For the text-containing cell, return its midpoint in (X, Y) coordinate format. 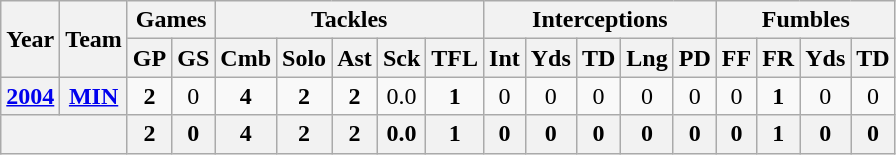
Int (505, 58)
2004 (30, 96)
Cmb (246, 58)
MIN (94, 96)
TFL (455, 58)
Year (30, 39)
Games (170, 20)
PD (694, 58)
Lng (647, 58)
Solo (304, 58)
Ast (355, 58)
Fumbles (806, 20)
FR (778, 58)
Sck (401, 58)
Interceptions (600, 20)
GS (194, 58)
Tackles (350, 20)
FF (736, 58)
GP (149, 58)
Team (94, 39)
